Detect which cell encompasses the target text, then output its [X, Y] center coordinate. 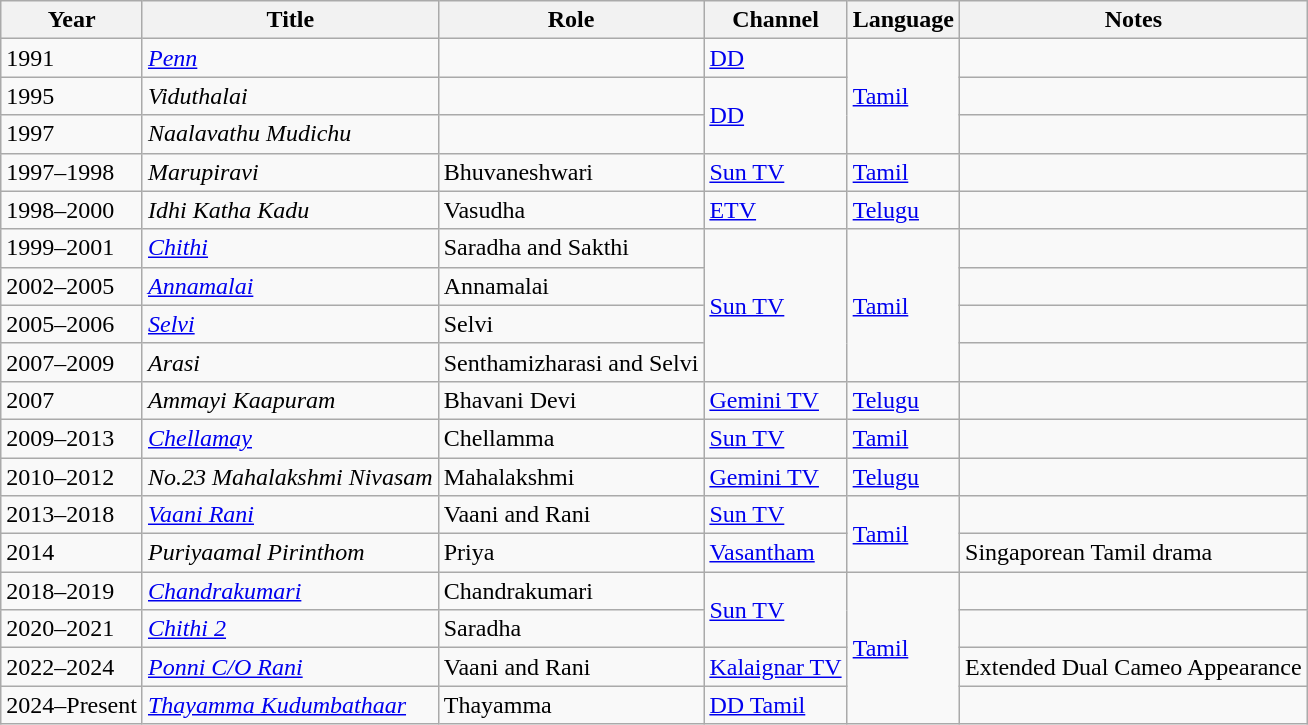
2024–Present [72, 705]
Extended Dual Cameo Appearance [1134, 667]
Saradha and Sakthi [571, 248]
ETV [776, 210]
Bhuvaneshwari [571, 172]
2005–2006 [72, 324]
2007–2009 [72, 362]
Ammayi Kaapuram [290, 400]
1999–2001 [72, 248]
Marupiravi [290, 172]
Saradha [571, 629]
Arasi [290, 362]
Year [72, 20]
Naalavathu Mudichu [290, 134]
Ponni C/O Rani [290, 667]
Chellamma [571, 438]
2020–2021 [72, 629]
Thayamma [571, 705]
Title [290, 20]
2014 [72, 553]
Vasantham [776, 553]
Penn [290, 58]
Mahalakshmi [571, 477]
Role [571, 20]
1997–1998 [72, 172]
Senthamizharasi and Selvi [571, 362]
Notes [1134, 20]
2009–2013 [72, 438]
2013–2018 [72, 515]
Thayamma Kudumbathaar [290, 705]
1995 [72, 96]
Priya [571, 553]
2018–2019 [72, 591]
No.23 Mahalakshmi Nivasam [290, 477]
2022–2024 [72, 667]
Viduthalai [290, 96]
1991 [72, 58]
Bhavani Devi [571, 400]
Singaporean Tamil drama [1134, 553]
Vasudha [571, 210]
Chellamay [290, 438]
Vaani Rani [290, 515]
Chithi [290, 248]
1997 [72, 134]
Puriyaamal Pirinthom [290, 553]
1998–2000 [72, 210]
DD Tamil [776, 705]
2007 [72, 400]
Channel [776, 20]
Language [903, 20]
2010–2012 [72, 477]
2002–2005 [72, 286]
Idhi Katha Kadu [290, 210]
Chithi 2 [290, 629]
Kalaignar TV [776, 667]
